From the cell containing the given text, extract its center point as (X, Y) coordinate. 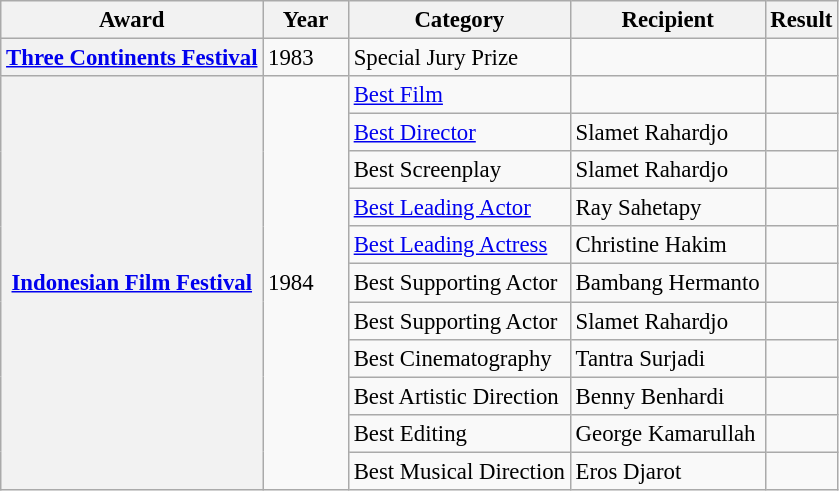
Ray Sahetapy (668, 208)
Eros Djarot (668, 471)
Best Film (459, 95)
Best Leading Actor (459, 208)
1984 (306, 283)
Best Screenplay (459, 170)
Result (802, 20)
Recipient (668, 20)
Special Jury Prize (459, 58)
1983 (306, 58)
Best Director (459, 133)
Bambang Hermanto (668, 283)
Benny Benhardi (668, 396)
Three Continents Festival (132, 58)
Best Leading Actress (459, 245)
Year (306, 20)
Best Cinematography (459, 358)
Tantra Surjadi (668, 358)
Category (459, 20)
Christine Hakim (668, 245)
Best Artistic Direction (459, 396)
Award (132, 20)
Indonesian Film Festival (132, 283)
Best Musical Direction (459, 471)
Best Editing (459, 433)
George Kamarullah (668, 433)
